Return the [x, y] coordinate for the center point of the cell that contains the specified text.  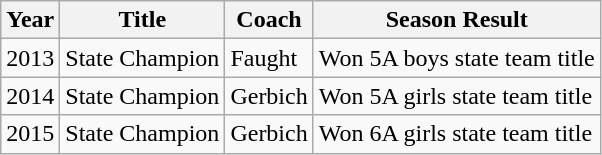
Won 5A girls state team title [456, 96]
Title [142, 20]
Year [30, 20]
Season Result [456, 20]
2013 [30, 58]
Faught [269, 58]
Coach [269, 20]
2015 [30, 134]
Won 5A boys state team title [456, 58]
2014 [30, 96]
Won 6A girls state team title [456, 134]
